Determine the (X, Y) coordinate at the center of the cell enclosing the given text.  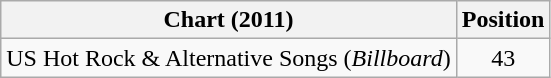
Position (503, 20)
Chart (2011) (229, 20)
US Hot Rock & Alternative Songs (Billboard) (229, 58)
43 (503, 58)
